Search for the cell housing the specified text and yield its [X, Y] center coordinate. 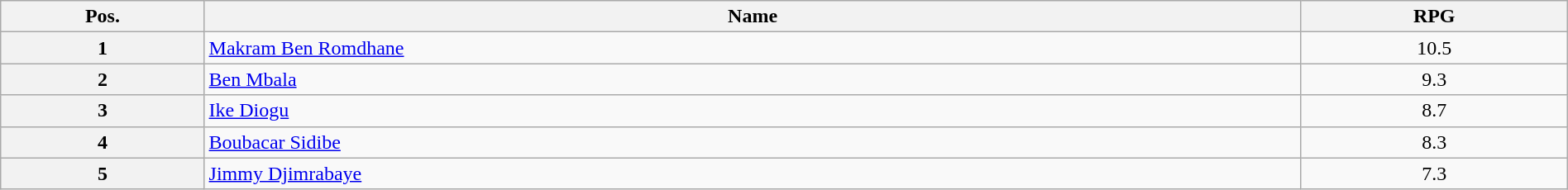
Boubacar Sidibe [753, 142]
Ben Mbala [753, 79]
2 [103, 79]
Jimmy Djimrabaye [753, 173]
5 [103, 173]
RPG [1434, 17]
7.3 [1434, 173]
10.5 [1434, 48]
Makram Ben Romdhane [753, 48]
Name [753, 17]
8.7 [1434, 111]
Ike Diogu [753, 111]
9.3 [1434, 79]
8.3 [1434, 142]
Pos. [103, 17]
4 [103, 142]
1 [103, 48]
3 [103, 111]
